Provide the [X, Y] coordinate of the cell's center where the given text is located.  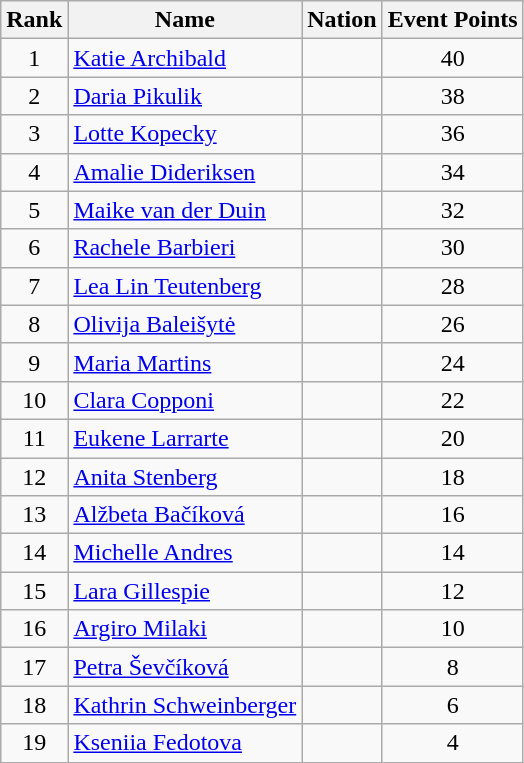
Lotte Kopecky [185, 134]
Nation [342, 20]
Amalie Dideriksen [185, 172]
32 [452, 210]
9 [34, 362]
40 [452, 58]
1 [34, 58]
Lea Lin Teutenberg [185, 286]
Katie Archibald [185, 58]
Anita Stenberg [185, 477]
7 [34, 286]
Petra Ševčíková [185, 667]
2 [34, 96]
38 [452, 96]
Maike van der Duin [185, 210]
30 [452, 248]
Daria Pikulik [185, 96]
24 [452, 362]
36 [452, 134]
Rank [34, 20]
11 [34, 438]
Name [185, 20]
Maria Martins [185, 362]
Olivija Baleišytė [185, 324]
3 [34, 134]
5 [34, 210]
Clara Copponi [185, 400]
34 [452, 172]
Kseniia Fedotova [185, 743]
Kathrin Schweinberger [185, 705]
19 [34, 743]
13 [34, 515]
Eukene Larrarte [185, 438]
22 [452, 400]
15 [34, 591]
Event Points [452, 20]
20 [452, 438]
17 [34, 667]
Lara Gillespie [185, 591]
Michelle Andres [185, 553]
26 [452, 324]
28 [452, 286]
Argiro Milaki [185, 629]
Rachele Barbieri [185, 248]
Alžbeta Bačíková [185, 515]
